From the cell containing the given text, extract its center point as [x, y] coordinate. 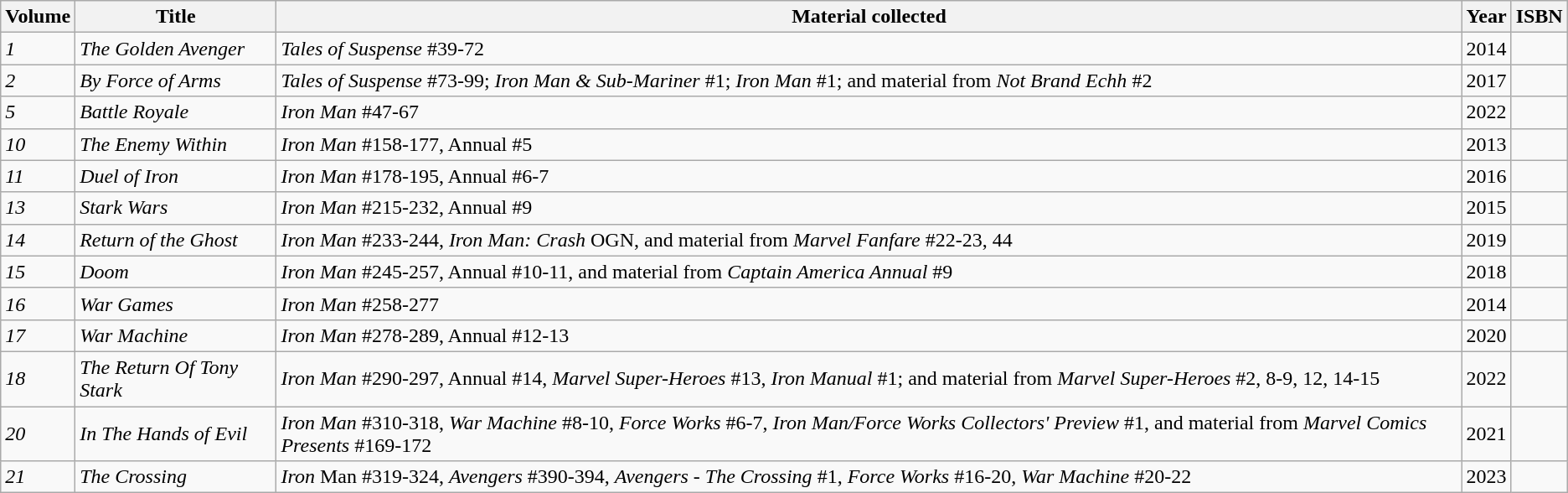
21 [39, 477]
Stark Wars [176, 208]
Year [1486, 17]
The Return Of Tony Stark [176, 379]
Iron Man #245-257, Annual #10-11, and material from Captain America Annual #9 [869, 272]
Iron Man #278-289, Annual #12-13 [869, 335]
War Machine [176, 335]
2019 [1486, 240]
Iron Man #158-177, Annual #5 [869, 144]
Duel of Iron [176, 176]
2023 [1486, 477]
17 [39, 335]
Iron Man #319-324, Avengers #390-394, Avengers - The Crossing #1, Force Works #16-20, War Machine #20-22 [869, 477]
Volume [39, 17]
Battle Royale [176, 112]
10 [39, 144]
The Golden Avenger [176, 49]
11 [39, 176]
Iron Man #233-244, Iron Man: Crash OGN, and material from Marvel Fanfare #22-23, 44 [869, 240]
2021 [1486, 433]
Iron Man #215-232, Annual #9 [869, 208]
In The Hands of Evil [176, 433]
20 [39, 433]
2020 [1486, 335]
2017 [1486, 80]
Return of the Ghost [176, 240]
Material collected [869, 17]
15 [39, 272]
2 [39, 80]
Tales of Suspense #73-99; Iron Man & Sub-Mariner #1; Iron Man #1; and material from Not Brand Echh #2 [869, 80]
16 [39, 304]
Tales of Suspense #39-72 [869, 49]
13 [39, 208]
2013 [1486, 144]
By Force of Arms [176, 80]
Title [176, 17]
Iron Man #178-195, Annual #6-7 [869, 176]
5 [39, 112]
ISBN [1540, 17]
2015 [1486, 208]
1 [39, 49]
Iron Man #290-297, Annual #14, Marvel Super-Heroes #13, Iron Manual #1; and material from Marvel Super-Heroes #2, 8-9, 12, 14-15 [869, 379]
Doom [176, 272]
2018 [1486, 272]
18 [39, 379]
The Enemy Within [176, 144]
War Games [176, 304]
The Crossing [176, 477]
14 [39, 240]
Iron Man #258-277 [869, 304]
Iron Man #47-67 [869, 112]
2016 [1486, 176]
